Pinpoint the cell where the given text exists, returning its (x, y) midpoint coordinate. 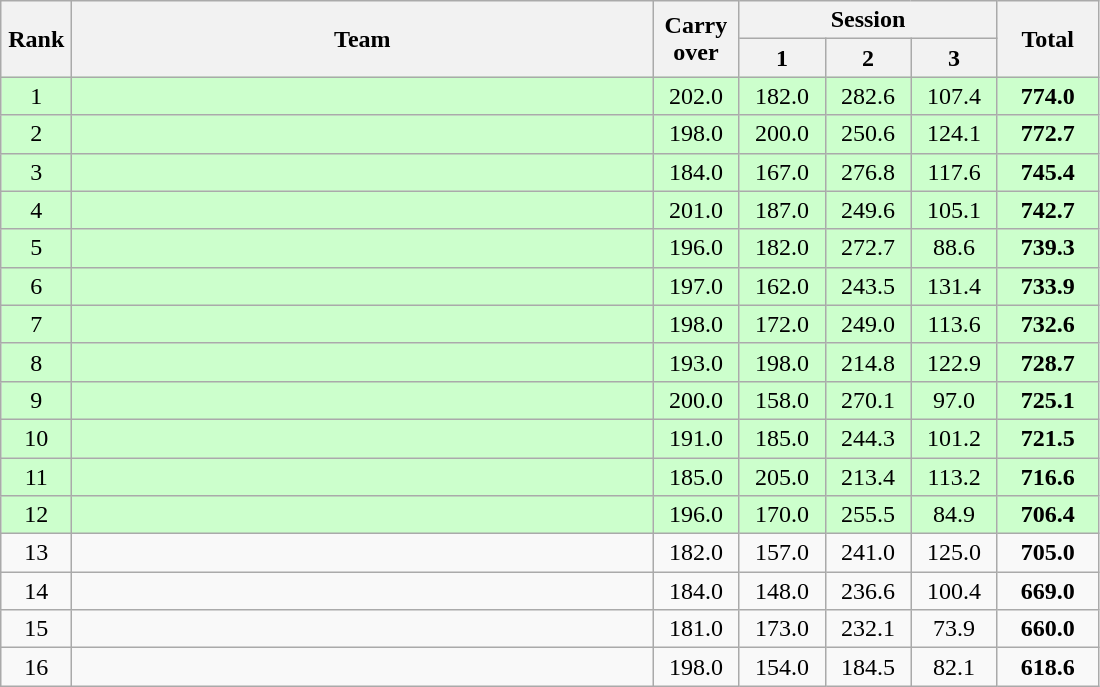
205.0 (782, 477)
706.4 (1048, 515)
774.0 (1048, 96)
88.6 (954, 248)
122.9 (954, 362)
236.6 (868, 591)
660.0 (1048, 629)
249.6 (868, 210)
172.0 (782, 324)
772.7 (1048, 134)
191.0 (696, 438)
6 (36, 286)
15 (36, 629)
14 (36, 591)
84.9 (954, 515)
157.0 (782, 553)
105.1 (954, 210)
8 (36, 362)
Total (1048, 39)
184.5 (868, 667)
162.0 (782, 286)
125.0 (954, 553)
16 (36, 667)
733.9 (1048, 286)
202.0 (696, 96)
282.6 (868, 96)
232.1 (868, 629)
173.0 (782, 629)
243.5 (868, 286)
181.0 (696, 629)
728.7 (1048, 362)
107.4 (954, 96)
4 (36, 210)
73.9 (954, 629)
249.0 (868, 324)
Session (868, 20)
Team (362, 39)
170.0 (782, 515)
100.4 (954, 591)
272.7 (868, 248)
11 (36, 477)
10 (36, 438)
725.1 (1048, 400)
276.8 (868, 172)
148.0 (782, 591)
187.0 (782, 210)
669.0 (1048, 591)
13 (36, 553)
113.2 (954, 477)
117.6 (954, 172)
167.0 (782, 172)
213.4 (868, 477)
705.0 (1048, 553)
201.0 (696, 210)
618.6 (1048, 667)
241.0 (868, 553)
255.5 (868, 515)
82.1 (954, 667)
214.8 (868, 362)
721.5 (1048, 438)
131.4 (954, 286)
270.1 (868, 400)
5 (36, 248)
Carry over (696, 39)
12 (36, 515)
739.3 (1048, 248)
124.1 (954, 134)
Rank (36, 39)
154.0 (782, 667)
244.3 (868, 438)
732.6 (1048, 324)
113.6 (954, 324)
745.4 (1048, 172)
7 (36, 324)
97.0 (954, 400)
158.0 (782, 400)
193.0 (696, 362)
742.7 (1048, 210)
197.0 (696, 286)
9 (36, 400)
250.6 (868, 134)
101.2 (954, 438)
716.6 (1048, 477)
